Output the (X, Y) coordinate of the center of the cell containing the given text.  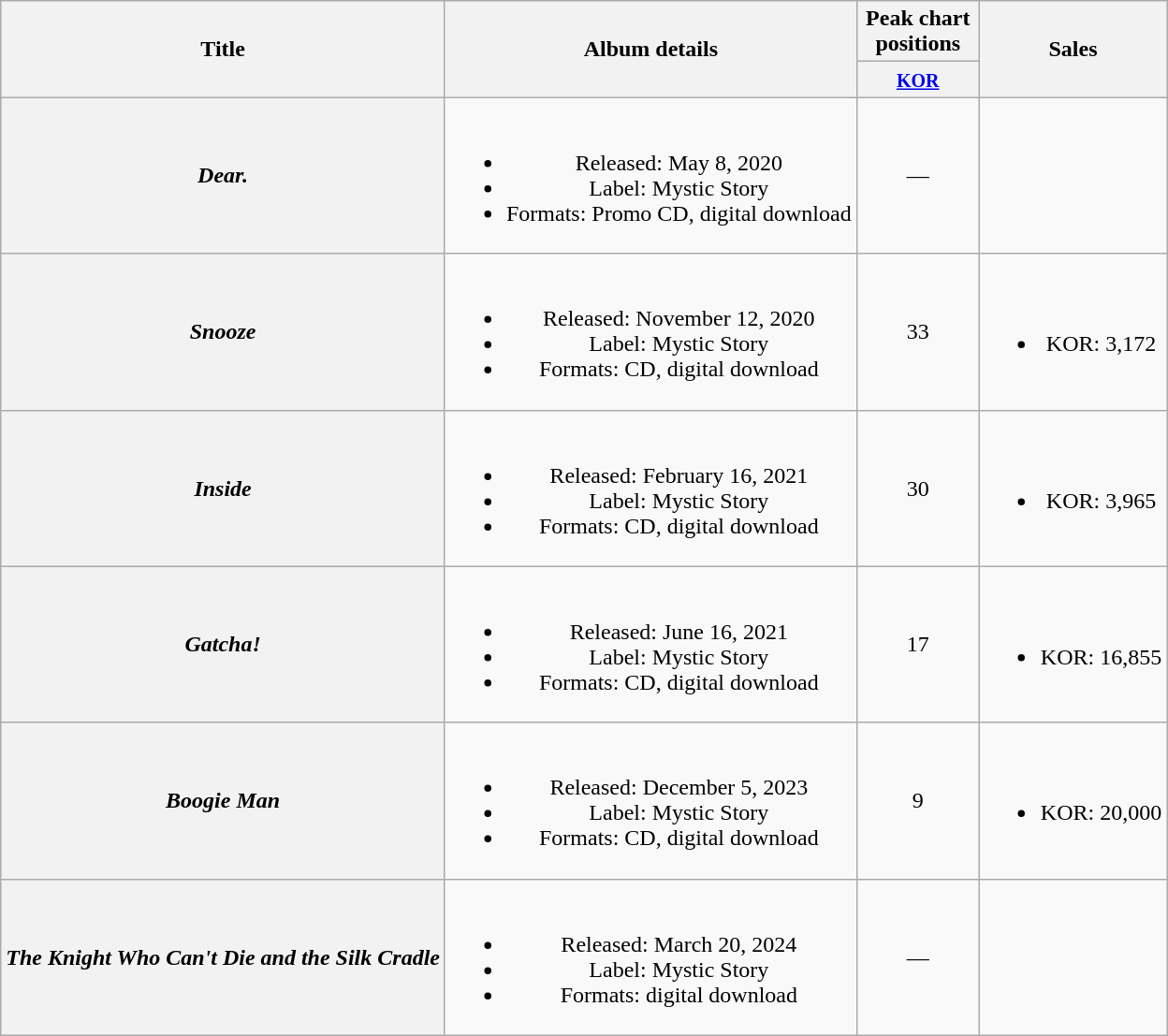
The Knight Who Can't Die and the Silk Cradle (223, 956)
KOR: 16,855 (1073, 644)
KOR: 20,000 (1073, 801)
Inside (223, 489)
Sales (1073, 49)
Released: December 5, 2023Label: Mystic StoryFormats: CD, digital download (650, 801)
Dear. (223, 176)
Released: May 8, 2020Label: Mystic StoryFormats: Promo CD, digital download (650, 176)
Released: February 16, 2021Label: Mystic StoryFormats: CD, digital download (650, 489)
33 (917, 331)
Boogie Man (223, 801)
Peak chart positions (917, 32)
Released: November 12, 2020Label: Mystic StoryFormats: CD, digital download (650, 331)
30 (917, 489)
17 (917, 644)
Snooze (223, 331)
KOR (917, 80)
Album details (650, 49)
9 (917, 801)
Released: June 16, 2021Label: Mystic StoryFormats: CD, digital download (650, 644)
KOR: 3,965 (1073, 489)
Released: March 20, 2024Label: Mystic StoryFormats: digital download (650, 956)
KOR: 3,172 (1073, 331)
Title (223, 49)
Gatcha! (223, 644)
